Search for the cell housing the specified text and yield its (x, y) center coordinate. 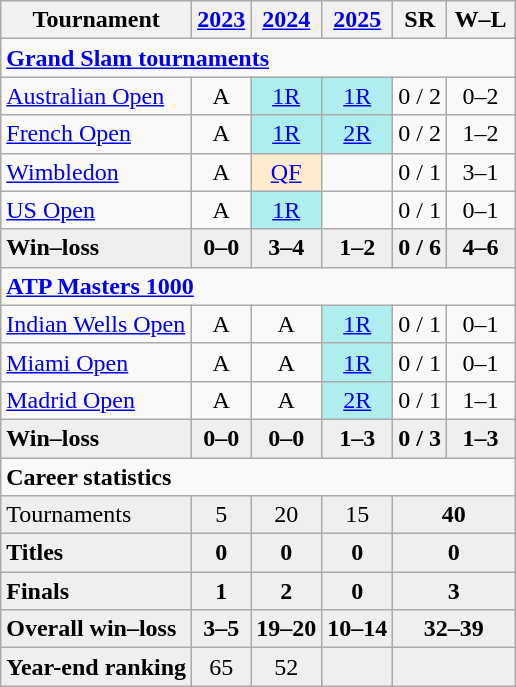
US Open (96, 210)
Tournament (96, 20)
Tournaments (96, 515)
French Open (96, 134)
3 (454, 591)
3–1 (481, 172)
Indian Wells Open (96, 324)
4–6 (481, 248)
52 (286, 667)
3–5 (222, 629)
SR (420, 20)
Australian Open (96, 96)
2024 (286, 20)
40 (454, 515)
Miami Open (96, 362)
19–20 (286, 629)
65 (222, 667)
2025 (358, 20)
QF (286, 172)
Titles (96, 553)
0 / 6 (420, 248)
2023 (222, 20)
1–1 (481, 400)
Overall win–loss (96, 629)
Finals (96, 591)
0 / 3 (420, 438)
Grand Slam tournaments (258, 58)
20 (286, 515)
Career statistics (258, 477)
0–2 (481, 96)
2 (286, 591)
Year-end ranking (96, 667)
5 (222, 515)
15 (358, 515)
Madrid Open (96, 400)
32–39 (454, 629)
3–4 (286, 248)
Wimbledon (96, 172)
10–14 (358, 629)
ATP Masters 1000 (258, 286)
W–L (481, 20)
1 (222, 591)
